Find where the given text appears and provide that cell's center as (X, Y) coordinate. 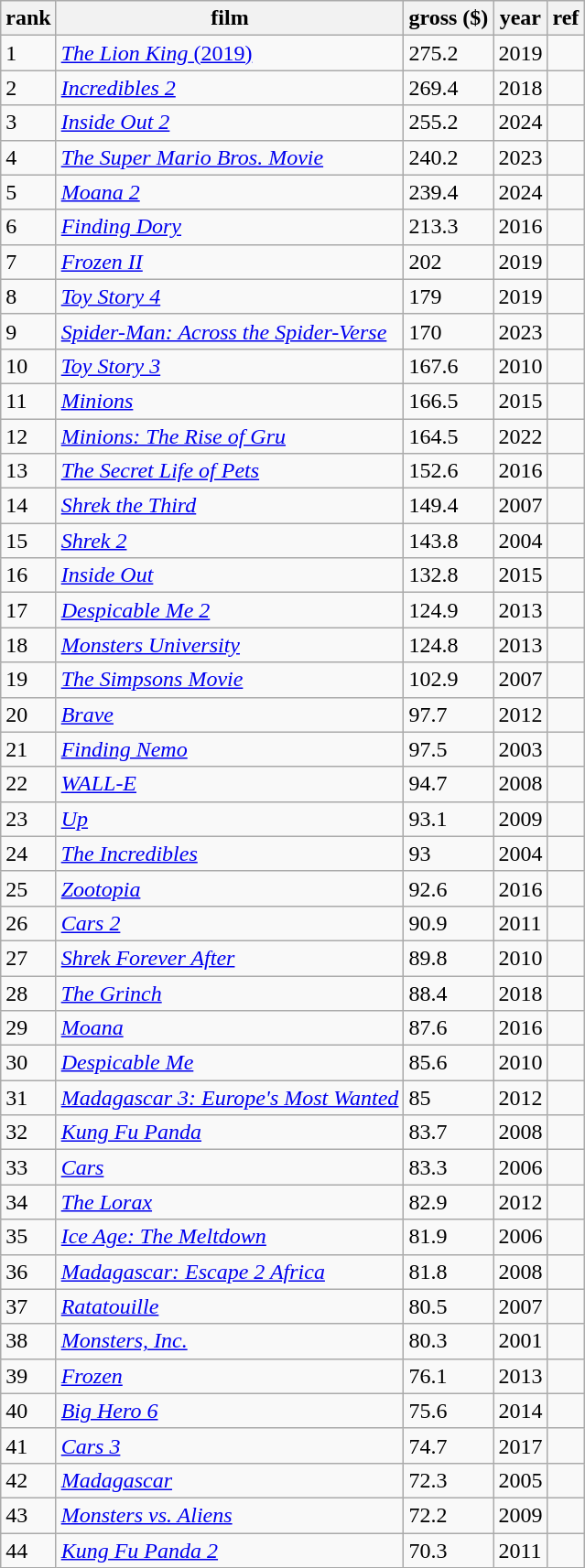
Minions: The Rise of Gru (230, 436)
24 (28, 854)
166.5 (449, 401)
13 (28, 471)
124.9 (449, 610)
Madagascar 3: Europe's Most Wanted (230, 1098)
83.3 (449, 1167)
36 (28, 1272)
26 (28, 923)
Madagascar: Escape 2 Africa (230, 1272)
2001 (520, 1341)
22 (28, 784)
19 (28, 680)
Monsters vs. Aliens (230, 1515)
Cars 2 (230, 923)
Up (230, 819)
202 (449, 262)
gross ($) (449, 18)
2017 (520, 1445)
164.5 (449, 436)
20 (28, 714)
Finding Nemo (230, 749)
Big Hero 6 (230, 1411)
2003 (520, 749)
Ratatouille (230, 1306)
29 (28, 1028)
Monsters University (230, 645)
239.4 (449, 192)
23 (28, 819)
37 (28, 1306)
Shrek 2 (230, 541)
152.6 (449, 471)
33 (28, 1167)
97.5 (449, 749)
Cars (230, 1167)
5 (28, 192)
87.6 (449, 1028)
Kung Fu Panda 2 (230, 1551)
213.3 (449, 227)
83.7 (449, 1133)
Cars 3 (230, 1445)
The Incredibles (230, 854)
Minions (230, 401)
Zootopia (230, 888)
90.9 (449, 923)
6 (28, 227)
7 (28, 262)
269.4 (449, 88)
41 (28, 1445)
27 (28, 958)
149.4 (449, 506)
32 (28, 1133)
3 (28, 123)
The Lion King (2019) (230, 53)
88.4 (449, 993)
38 (28, 1341)
44 (28, 1551)
film (230, 18)
132.8 (449, 575)
Toy Story 3 (230, 366)
167.6 (449, 366)
2022 (520, 436)
85 (449, 1098)
9 (28, 331)
80.3 (449, 1341)
Spider-Man: Across the Spider-Verse (230, 331)
81.8 (449, 1272)
89.8 (449, 958)
rank (28, 18)
Toy Story 4 (230, 296)
Shrek Forever After (230, 958)
80.5 (449, 1306)
143.8 (449, 541)
11 (28, 401)
179 (449, 296)
43 (28, 1515)
82.9 (449, 1202)
8 (28, 296)
170 (449, 331)
Moana (230, 1028)
16 (28, 575)
81.9 (449, 1237)
40 (28, 1411)
year (520, 18)
The Secret Life of Pets (230, 471)
2014 (520, 1411)
102.9 (449, 680)
Shrek the Third (230, 506)
92.6 (449, 888)
Madagascar (230, 1480)
Finding Dory (230, 227)
12 (28, 436)
4 (28, 157)
WALL-E (230, 784)
Despicable Me (230, 1063)
85.6 (449, 1063)
93 (449, 854)
Monsters, Inc. (230, 1341)
72.3 (449, 1480)
93.1 (449, 819)
2 (28, 88)
The Lorax (230, 1202)
42 (28, 1480)
Inside Out (230, 575)
255.2 (449, 123)
The Simpsons Movie (230, 680)
1 (28, 53)
Kung Fu Panda (230, 1133)
ref (566, 18)
The Super Mario Bros. Movie (230, 157)
Despicable Me 2 (230, 610)
2005 (520, 1480)
Frozen (230, 1376)
34 (28, 1202)
75.6 (449, 1411)
76.1 (449, 1376)
30 (28, 1063)
Incredibles 2 (230, 88)
35 (28, 1237)
124.8 (449, 645)
Ice Age: The Meltdown (230, 1237)
Brave (230, 714)
72.2 (449, 1515)
The Grinch (230, 993)
275.2 (449, 53)
14 (28, 506)
17 (28, 610)
25 (28, 888)
Inside Out 2 (230, 123)
15 (28, 541)
28 (28, 993)
31 (28, 1098)
Moana 2 (230, 192)
21 (28, 749)
10 (28, 366)
Frozen II (230, 262)
94.7 (449, 784)
18 (28, 645)
39 (28, 1376)
97.7 (449, 714)
74.7 (449, 1445)
70.3 (449, 1551)
240.2 (449, 157)
